Find where the given text appears and provide that cell's center as [X, Y] coordinate. 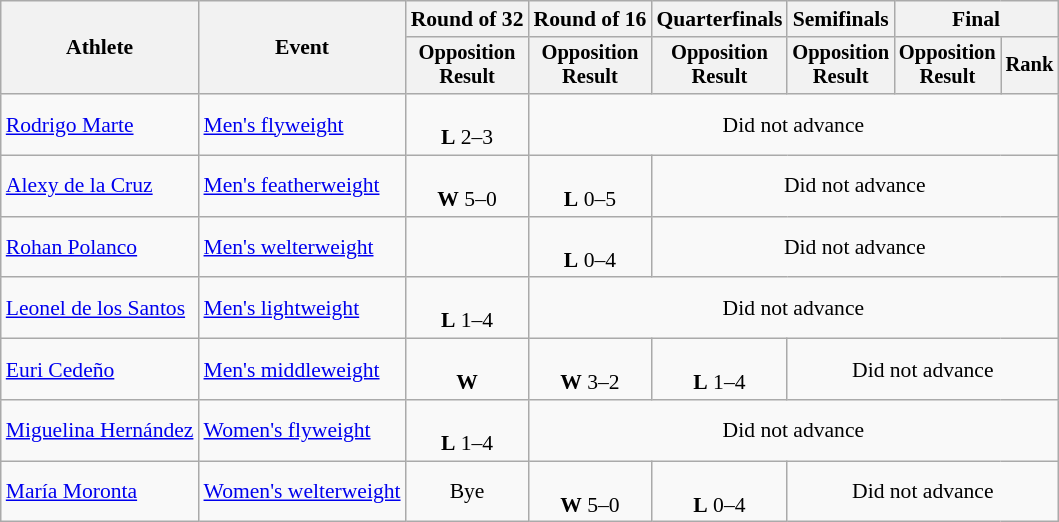
Rank [1030, 66]
Athlete [100, 48]
Miguelina Hernández [100, 430]
Euri Cedeño [100, 370]
Women's welterweight [302, 492]
María Moronta [100, 492]
Quarterfinals [719, 19]
Round of 16 [590, 19]
Alexy de la Cruz [100, 186]
W 3–2 [590, 370]
Men's flyweight [302, 124]
Men's middleweight [302, 370]
Men's lightweight [302, 308]
W [468, 370]
L 2–3 [468, 124]
L 0–5 [590, 186]
Men's featherweight [302, 186]
Round of 32 [468, 19]
Rodrigo Marte [100, 124]
Final [976, 19]
Leonel de los Santos [100, 308]
Rohan Polanco [100, 248]
Semifinals [840, 19]
Men's welterweight [302, 248]
Women's flyweight [302, 430]
Bye [468, 492]
Event [302, 48]
